Output the (x, y) coordinate of the center of the cell containing the given text.  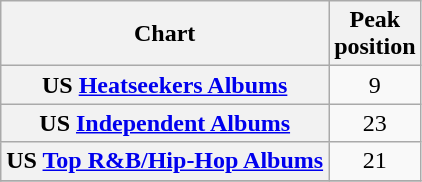
US Top R&B/Hip-Hop Albums (165, 161)
23 (375, 123)
US Heatseekers Albums (165, 85)
21 (375, 161)
Peakposition (375, 34)
Chart (165, 34)
9 (375, 85)
US Independent Albums (165, 123)
